Detect which cell encompasses the target text, then output its (x, y) center coordinate. 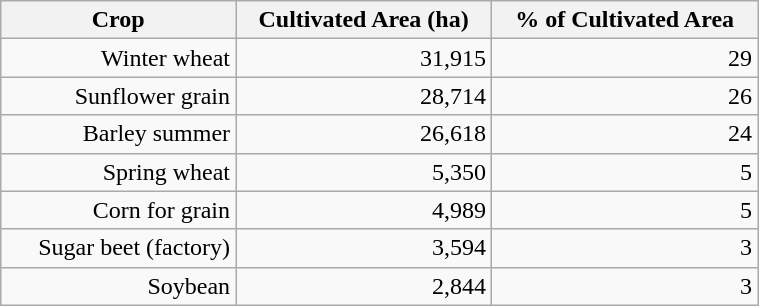
3,594 (364, 248)
Barley summer (118, 134)
Corn for grain (118, 210)
Spring wheat (118, 172)
29 (625, 58)
Sunflower grain (118, 96)
2,844 (364, 286)
26 (625, 96)
5,350 (364, 172)
Crop (118, 20)
Soybean (118, 286)
Cultivated Area (ha) (364, 20)
Winter wheat (118, 58)
31,915 (364, 58)
4,989 (364, 210)
24 (625, 134)
28,714 (364, 96)
26,618 (364, 134)
% of Cultivated Area (625, 20)
Sugar beet (factory) (118, 248)
